Extract the [x, y] coordinate from the center of the cell holding the provided text.  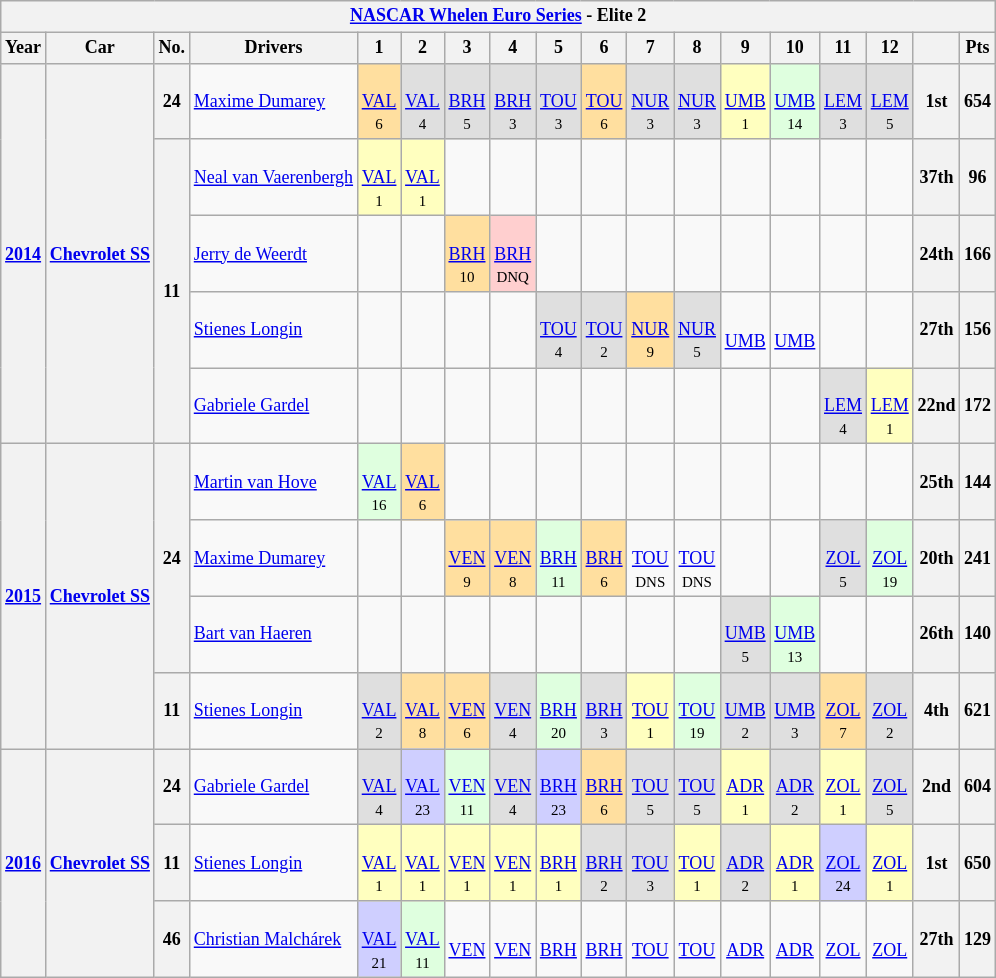
BRH1 [559, 863]
26th [936, 634]
24th [936, 253]
Car [100, 48]
4th [936, 710]
172 [978, 406]
BRH5 [467, 101]
22nd [936, 406]
UMB2 [745, 710]
10 [795, 48]
144 [978, 482]
20th [936, 558]
TOU4 [559, 330]
VEN8 [513, 558]
NUR5 [698, 330]
604 [978, 787]
BRH10 [467, 253]
8 [698, 48]
VEN9 [467, 558]
241 [978, 558]
Martin van Hove [273, 482]
1 [378, 48]
TOU19 [698, 710]
NASCAR Whelen Euro Series - Elite 2 [498, 16]
TOU6 [604, 101]
VEN6 [467, 710]
BRH11 [559, 558]
UMB14 [795, 101]
LEM5 [890, 101]
2015 [24, 596]
4 [513, 48]
VAL2 [378, 710]
VAL21 [378, 939]
BRH2 [604, 863]
No. [172, 48]
129 [978, 939]
BRHDNQ [513, 253]
UMB5 [745, 634]
156 [978, 330]
Jerry de Weerdt [273, 253]
2nd [936, 787]
Pts [978, 48]
25th [936, 482]
650 [978, 863]
3 [467, 48]
96 [978, 177]
5 [559, 48]
TOU2 [604, 330]
VAL11 [422, 939]
166 [978, 253]
37th [936, 177]
UMB3 [795, 710]
2 [422, 48]
12 [890, 48]
ZOL2 [890, 710]
654 [978, 101]
6 [604, 48]
NUR9 [650, 330]
VAL16 [378, 482]
46 [172, 939]
ZOL7 [844, 710]
VEN11 [467, 787]
Christian Malchárek [273, 939]
LEM3 [844, 101]
ZOL24 [844, 863]
UMB1 [745, 101]
LEM4 [844, 406]
LEM1 [890, 406]
9 [745, 48]
7 [650, 48]
Neal van Vaerenbergh [273, 177]
BRH23 [559, 787]
VAL23 [422, 787]
BRH20 [559, 710]
Bart van Haeren [273, 634]
VAL8 [422, 710]
621 [978, 710]
Drivers [273, 48]
ZOL19 [890, 558]
UMB13 [795, 634]
140 [978, 634]
Year [24, 48]
2016 [24, 864]
2014 [24, 254]
